Scan for the cell matching the given text and deliver its [x, y] coordinate at center. 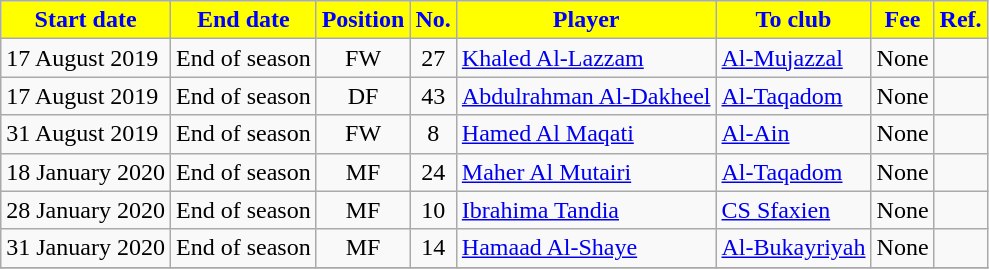
8 [433, 134]
24 [433, 172]
31 August 2019 [86, 134]
Al-Bukayriyah [794, 248]
No. [433, 20]
28 January 2020 [86, 210]
Ibrahima Tandia [586, 210]
43 [433, 96]
Khaled Al-Lazzam [586, 58]
Hamed Al Maqati [586, 134]
Maher Al Mutairi [586, 172]
Player [586, 20]
To club [794, 20]
Position [363, 20]
DF [363, 96]
Al-Mujazzal [794, 58]
Al-Ain [794, 134]
27 [433, 58]
End date [243, 20]
31 January 2020 [86, 248]
Fee [902, 20]
Ref. [960, 20]
14 [433, 248]
10 [433, 210]
Abdulrahman Al-Dakheel [586, 96]
18 January 2020 [86, 172]
Start date [86, 20]
Hamaad Al-Shaye [586, 248]
CS Sfaxien [794, 210]
